Capture the cell that displays the provided text and extract its (x, y) central coordinate. 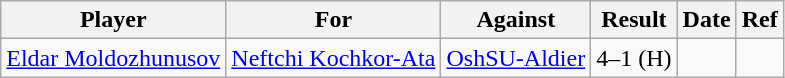
Eldar Moldozhunusov (114, 58)
OshSU-Aldier (516, 58)
4–1 (H) (634, 58)
Ref (760, 20)
Neftchi Kochkor-Ata (334, 58)
Date (706, 20)
Against (516, 20)
Result (634, 20)
For (334, 20)
Player (114, 20)
